Detect which cell encompasses the target text, then output its [X, Y] center coordinate. 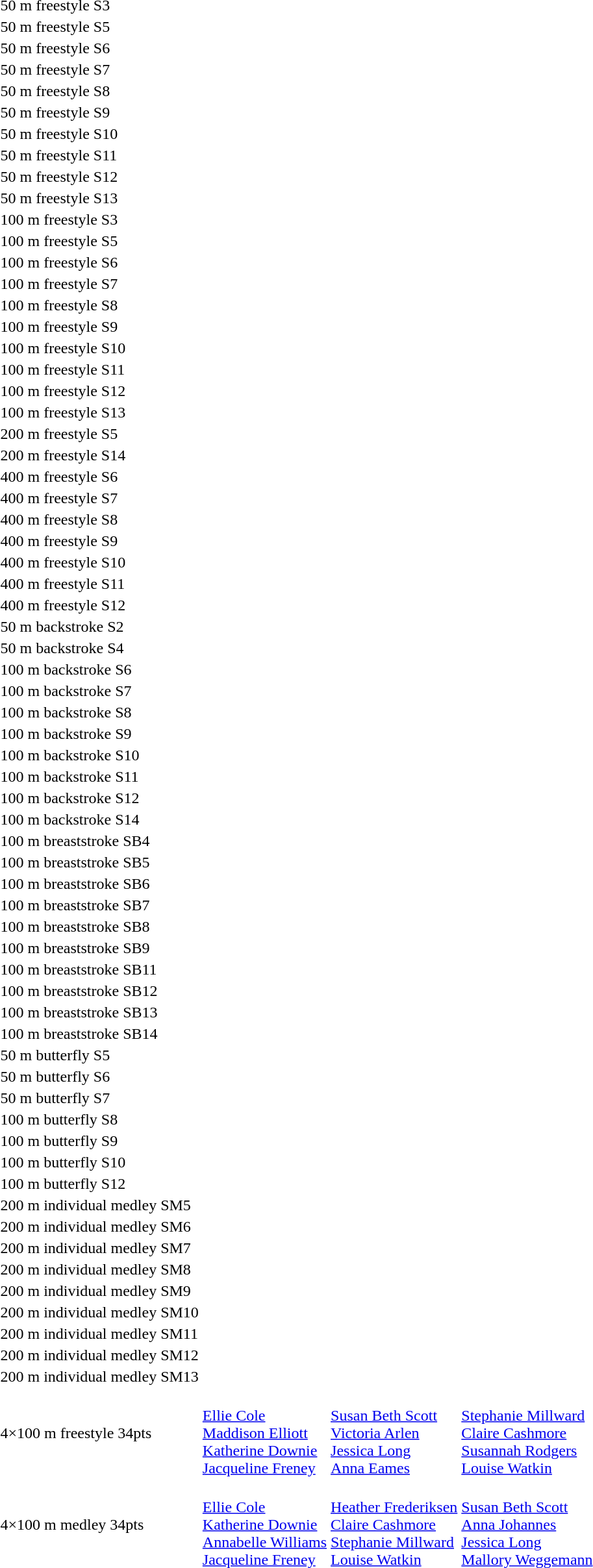
Susan Beth ScottVictoria ArlenJessica LongAnna Eames [394, 1433]
Ellie ColeMaddison ElliottKatherine DownieJacqueline Freney [264, 1433]
